Extract the (X, Y) coordinate from the center of the cell holding the provided text.  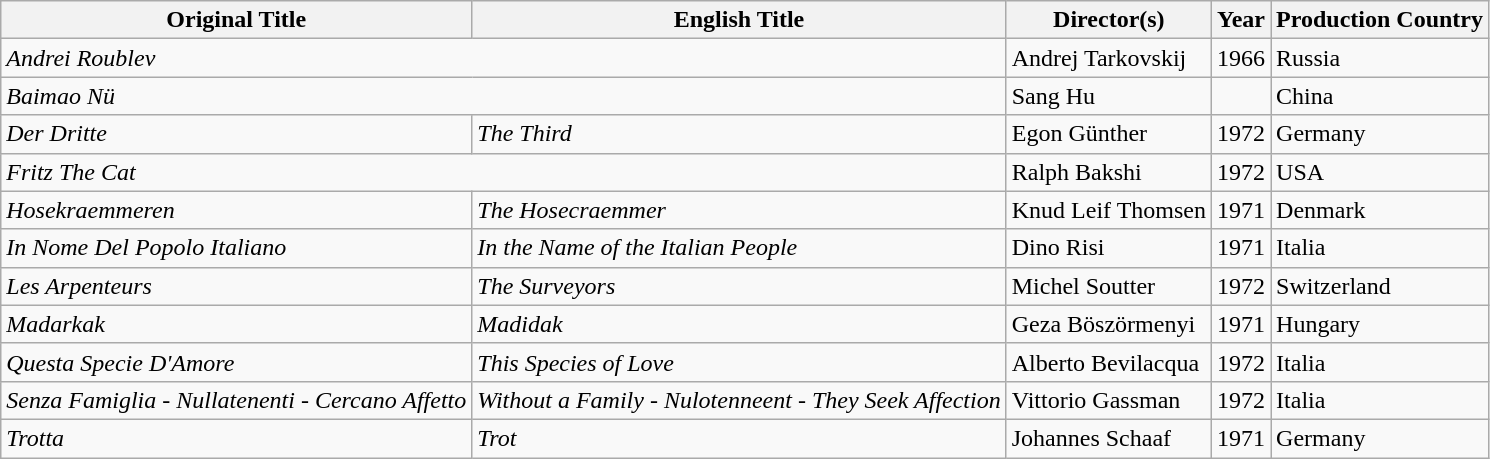
English Title (739, 20)
Senza Famiglia - Nullatenenti - Cercano Affetto (236, 400)
The Surveyors (739, 286)
Hungary (1380, 324)
Geza Böszörmenyi (1108, 324)
Production Country (1380, 20)
Year (1242, 20)
Without a Family - Nulotenneent - They Seek Affection (739, 400)
Der Dritte (236, 134)
1966 (1242, 58)
Director(s) (1108, 20)
Denmark (1380, 210)
Michel Soutter (1108, 286)
In the Name of the Italian People (739, 248)
Andrej Tarkovskij (1108, 58)
Original Title (236, 20)
Madarkak (236, 324)
Fritz The Cat (504, 172)
Russia (1380, 58)
Andrei Roublev (504, 58)
Les Arpenteurs (236, 286)
Trot (739, 438)
Sang Hu (1108, 96)
Questa Specie D'Amore (236, 362)
Hosekraemmeren (236, 210)
USA (1380, 172)
Ralph Bakshi (1108, 172)
Knud Leif Thomsen (1108, 210)
Vittorio Gassman (1108, 400)
The Hosecraemmer (739, 210)
This Species of Love (739, 362)
The Third (739, 134)
Alberto Bevilacqua (1108, 362)
Johannes Schaaf (1108, 438)
China (1380, 96)
Baimao Nü (504, 96)
In Nome Del Popolo Italiano (236, 248)
Egon Günther (1108, 134)
Madidak (739, 324)
Trotta (236, 438)
Dino Risi (1108, 248)
Switzerland (1380, 286)
